Search for the cell housing the specified text and yield its (x, y) center coordinate. 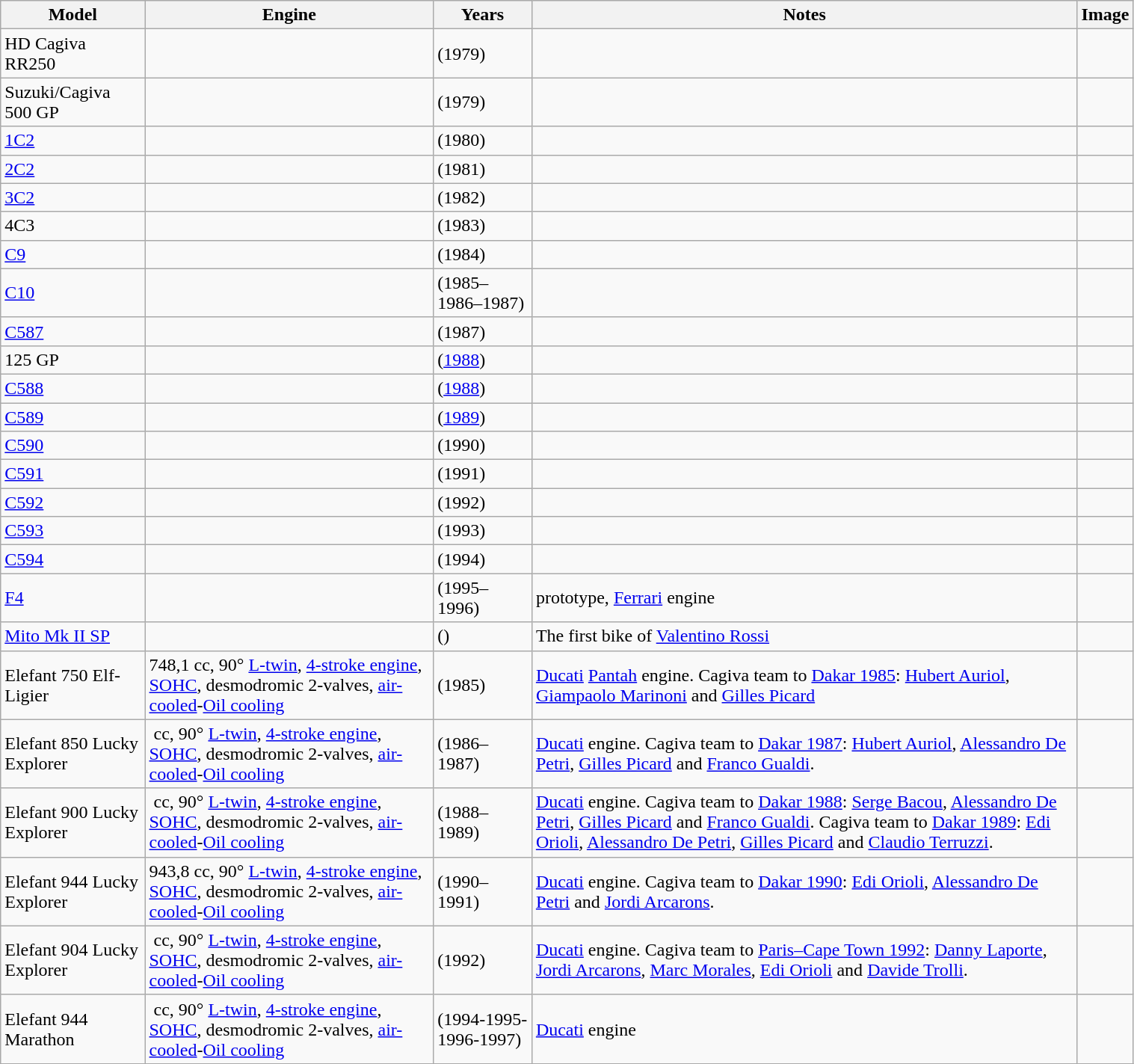
(1990–1991) (483, 891)
C590 (73, 446)
HD Cagiva RR250 (73, 54)
Elefant 944 Lucky Explorer (73, 891)
Mito Mk II SP (73, 636)
(1991) (483, 474)
The first bike of Valentino Rossi (804, 636)
Elefant 850 Lucky Explorer (73, 754)
1C2 (73, 141)
(1990) (483, 446)
Suzuki/Cagiva 500 GP (73, 102)
Engine (289, 15)
(1993) (483, 531)
C588 (73, 388)
Elefant 900 Lucky Explorer (73, 822)
(1983) (483, 226)
() (483, 636)
C593 (73, 531)
Elefant 750 Elf-Ligier (73, 685)
(1987) (483, 331)
(1994) (483, 559)
Elefant 944 Marathon (73, 1029)
943,8 cc, 90° L-twin, 4-stroke engine, SOHC, desmodromic 2-valves, air-cooled-Oil cooling (289, 891)
(1994-1995-1996-1997) (483, 1029)
C594 (73, 559)
(1980) (483, 141)
748,1 cc, 90° L-twin, 4-stroke engine, SOHC, desmodromic 2-valves, air-cooled-Oil cooling (289, 685)
C10 (73, 293)
2C2 (73, 169)
(1995–1996) (483, 598)
C592 (73, 502)
C9 (73, 254)
(1982) (483, 197)
Ducati engine. Cagiva team to Paris–Cape Town 1992: Danny Laporte, Jordi Arcarons, Marc Morales, Edi Orioli and Davide Trolli. (804, 960)
C591 (73, 474)
Image (1105, 15)
C589 (73, 416)
F4 (73, 598)
Model (73, 15)
(1989) (483, 416)
Ducati engine (804, 1029)
(1985) (483, 685)
125 GP (73, 360)
(1984) (483, 254)
Years (483, 15)
Ducati engine. Cagiva team to Dakar 1987: Hubert Auriol, Alessandro De Petri, Gilles Picard and Franco Gualdi. (804, 754)
prototype, Ferrari engine (804, 598)
(1981) (483, 169)
Ducati Pantah engine. Cagiva team to Dakar 1985: Hubert Auriol, Giampaolo Marinoni and Gilles Picard (804, 685)
4C3 (73, 226)
(1986–1987) (483, 754)
Notes (804, 15)
Elefant 904 Lucky Explorer (73, 960)
3C2 (73, 197)
Ducati engine. Cagiva team to Dakar 1990: Edi Orioli, Alessandro De Petri and Jordi Arcarons. (804, 891)
(1985–1986–1987) (483, 293)
C587 (73, 331)
(1988–1989) (483, 822)
